Scan for the cell matching the given text and deliver its [x, y] coordinate at center. 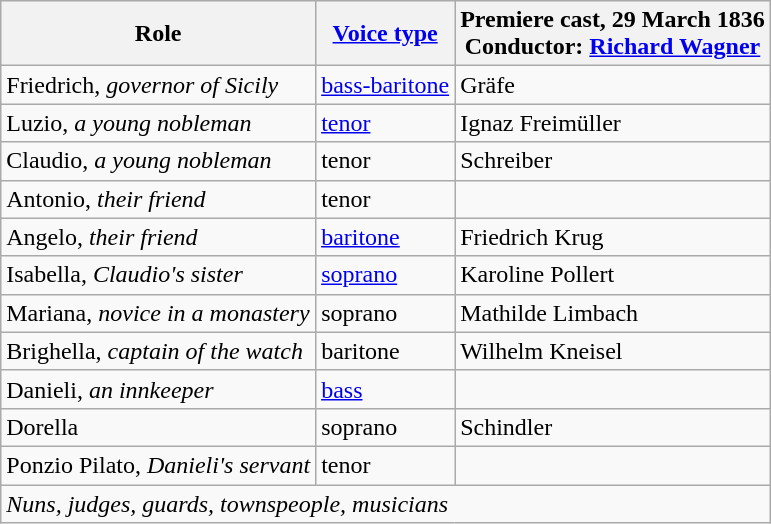
Ponzio Pilato, Danieli's servant [158, 465]
Karoline Pollert [613, 275]
Brighella, captain of the watch [158, 351]
Angelo, their friend [158, 237]
Schindler [613, 427]
Luzio, a young nobleman [158, 123]
Nuns, judges, guards, townspeople, musicians [386, 503]
Dorella [158, 427]
Role [158, 34]
Danieli, an innkeeper [158, 389]
Mariana, novice in a monastery [158, 313]
Ignaz Freimüller [613, 123]
Mathilde Limbach [613, 313]
Premiere cast, 29 March 1836Conductor: Richard Wagner [613, 34]
Isabella, Claudio's sister [158, 275]
Wilhelm Kneisel [613, 351]
Antonio, their friend [158, 199]
Gräfe [613, 85]
Claudio, a young nobleman [158, 161]
Friedrich, governor of Sicily [158, 85]
Friedrich Krug [613, 237]
Voice type [386, 34]
Schreiber [613, 161]
bass [386, 389]
bass-baritone [386, 85]
